Search for the cell housing the specified text and yield its [X, Y] center coordinate. 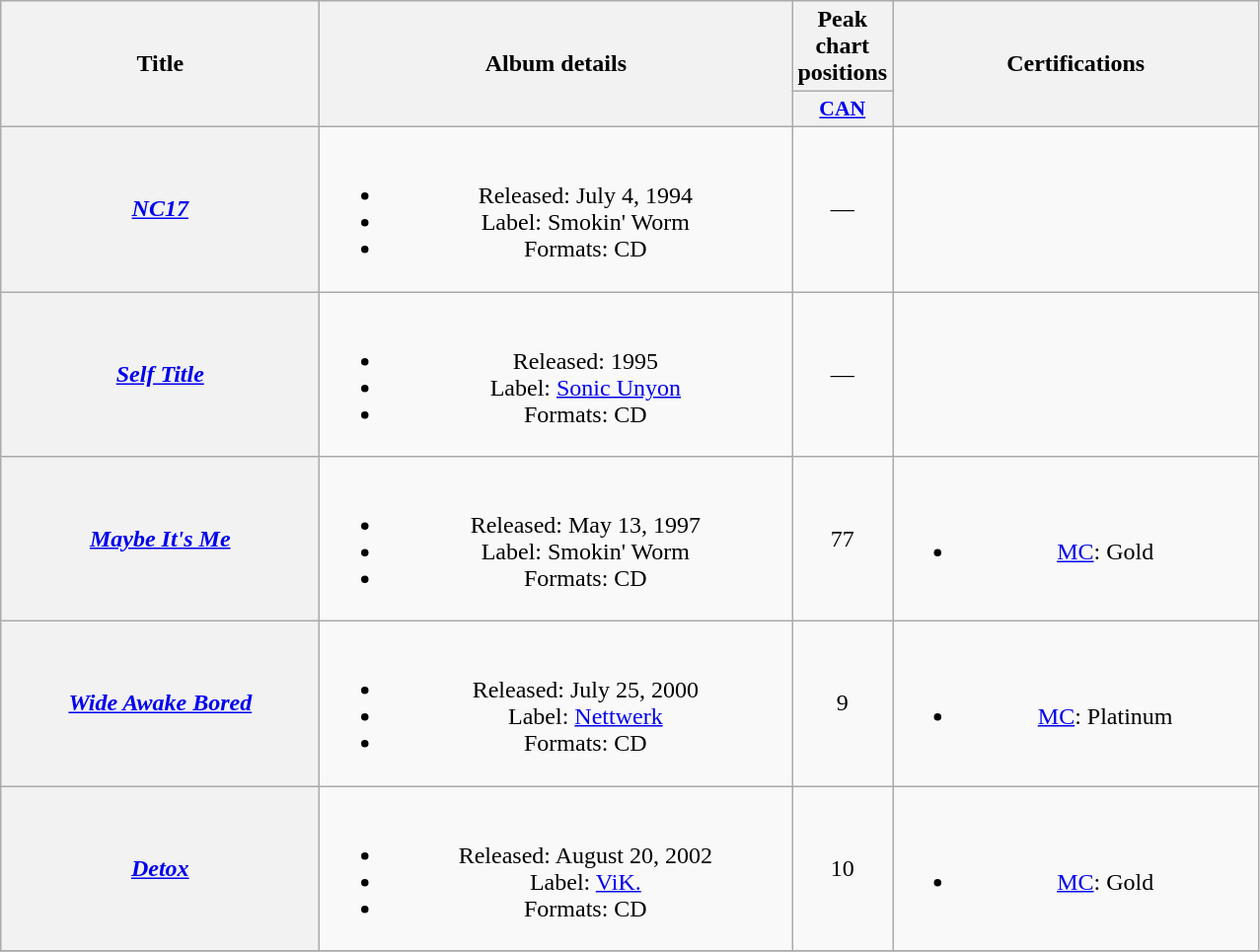
Title [160, 64]
Wide Awake Bored [160, 704]
Released: July 4, 1994Label: Smokin' WormFormats: CD [556, 209]
MC: Platinum [1075, 704]
Self Title [160, 375]
Released: July 25, 2000Label: NettwerkFormats: CD [556, 704]
9 [843, 704]
77 [843, 539]
Maybe It's Me [160, 539]
NC17 [160, 209]
Released: 1995Label: Sonic UnyonFormats: CD [556, 375]
10 [843, 868]
Peak chart positions [843, 46]
Detox [160, 868]
Certifications [1075, 64]
Released: August 20, 2002Label: ViK.Formats: CD [556, 868]
Album details [556, 64]
Released: May 13, 1997Label: Smokin' WormFormats: CD [556, 539]
CAN [843, 110]
